From the cell containing the given text, extract its center point as [X, Y] coordinate. 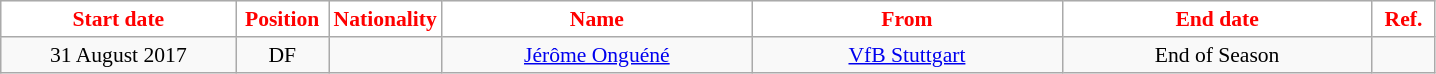
End of Season [1217, 55]
Position [282, 19]
Name [597, 19]
End date [1217, 19]
Nationality [384, 19]
Jérôme Onguéné [597, 55]
Ref. [1404, 19]
DF [282, 55]
31 August 2017 [118, 55]
VfB Stuttgart [907, 55]
Start date [118, 19]
From [907, 19]
